Return the [X, Y] coordinate for the center point of the cell that contains the specified text.  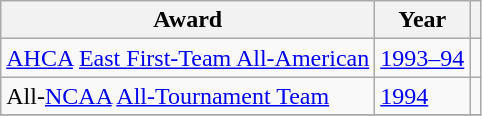
Year [422, 20]
1993–94 [422, 58]
Award [188, 20]
AHCA East First-Team All-American [188, 58]
1994 [422, 96]
All-NCAA All-Tournament Team [188, 96]
